Return [x, y] of the center of cell containing provided text 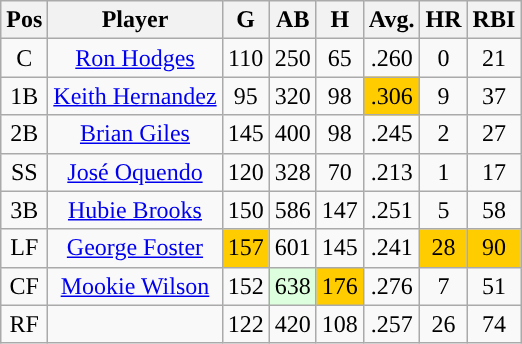
74 [494, 324]
CF [24, 286]
320 [292, 96]
70 [340, 172]
1B [24, 96]
601 [292, 248]
1 [444, 172]
.306 [392, 96]
Mookie Wilson [135, 286]
5 [444, 210]
HR [444, 20]
.251 [392, 210]
Ron Hodges [135, 58]
Keith Hernandez [135, 96]
AB [292, 20]
.260 [392, 58]
328 [292, 172]
17 [494, 172]
638 [292, 286]
28 [444, 248]
RBI [494, 20]
58 [494, 210]
Brian Giles [135, 134]
Avg. [392, 20]
120 [246, 172]
7 [444, 286]
SS [24, 172]
3B [24, 210]
0 [444, 58]
RF [24, 324]
George Foster [135, 248]
108 [340, 324]
Hubie Brooks [135, 210]
.213 [392, 172]
150 [246, 210]
.245 [392, 134]
95 [246, 96]
176 [340, 286]
26 [444, 324]
27 [494, 134]
9 [444, 96]
110 [246, 58]
157 [246, 248]
122 [246, 324]
400 [292, 134]
250 [292, 58]
65 [340, 58]
152 [246, 286]
LF [24, 248]
G [246, 20]
90 [494, 248]
2 [444, 134]
.257 [392, 324]
José Oquendo [135, 172]
H [340, 20]
586 [292, 210]
51 [494, 286]
21 [494, 58]
Player [135, 20]
147 [340, 210]
37 [494, 96]
C [24, 58]
420 [292, 324]
.276 [392, 286]
Pos [24, 20]
2B [24, 134]
.241 [392, 248]
